Identify which cell holds the provided text, then report its [X, Y] central coordinate. 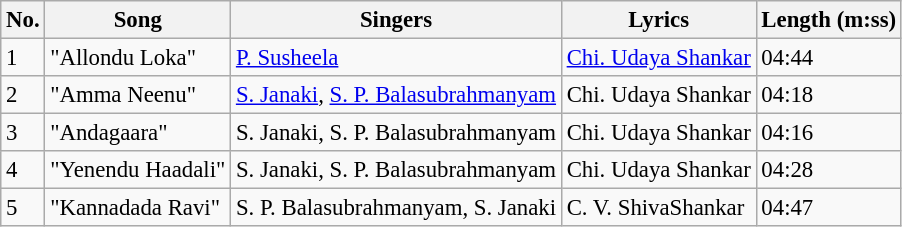
Song [138, 20]
"Allondu Loka" [138, 58]
Lyrics [658, 20]
1 [23, 58]
P. Susheela [396, 58]
04:16 [828, 133]
"Andagaara" [138, 133]
"Amma Neenu" [138, 95]
"Yenendu Haadali" [138, 170]
No. [23, 20]
04:18 [828, 95]
3 [23, 133]
04:47 [828, 208]
S. P. Balasubrahmanyam, S. Janaki [396, 208]
2 [23, 95]
4 [23, 170]
5 [23, 208]
04:44 [828, 58]
Length (m:ss) [828, 20]
C. V. ShivaShankar [658, 208]
"Kannadada Ravi" [138, 208]
Singers [396, 20]
04:28 [828, 170]
